Locate the cell with the specified text and output its (x, y) center coordinate. 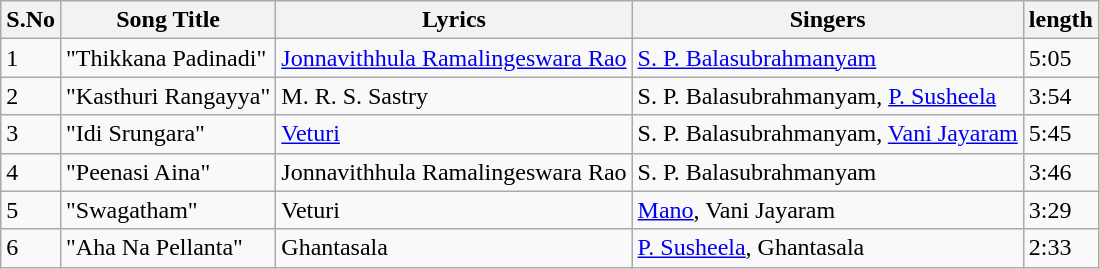
6 (31, 248)
"Thikkana Padinadi" (168, 58)
Lyrics (454, 20)
M. R. S. Sastry (454, 96)
1 (31, 58)
3:29 (1060, 210)
3:46 (1060, 172)
3:54 (1060, 96)
"Peenasi Aina" (168, 172)
4 (31, 172)
P. Susheela, Ghantasala (828, 248)
S. P. Balasubrahmanyam, Vani Jayaram (828, 134)
"Aha Na Pellanta" (168, 248)
Song Title (168, 20)
length (1060, 20)
3 (31, 134)
2:33 (1060, 248)
S.No (31, 20)
5:45 (1060, 134)
5:05 (1060, 58)
S. P. Balasubrahmanyam, P. Susheela (828, 96)
"Swagatham" (168, 210)
2 (31, 96)
"Kasthuri Rangayya" (168, 96)
Ghantasala (454, 248)
"Idi Srungara" (168, 134)
Mano, Vani Jayaram (828, 210)
5 (31, 210)
Singers (828, 20)
